Output the [X, Y] coordinate of the center of the cell containing the given text.  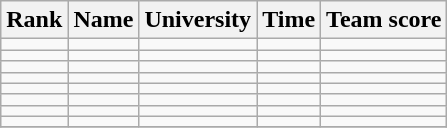
Rank [34, 20]
Team score [384, 20]
Time [289, 20]
Name [104, 20]
University [198, 20]
